Locate the cell with the specified text and output its (x, y) center coordinate. 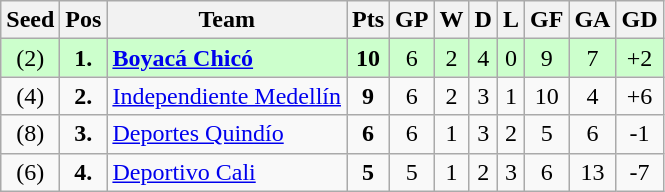
7 (592, 58)
GD (640, 20)
13 (592, 172)
(6) (30, 172)
(8) (30, 134)
4. (84, 172)
+2 (640, 58)
W (452, 20)
Independiente Medellín (227, 96)
GA (592, 20)
Seed (30, 20)
Deportes Quindío (227, 134)
(2) (30, 58)
Team (227, 20)
0 (510, 58)
1. (84, 58)
L (510, 20)
+6 (640, 96)
3. (84, 134)
-7 (640, 172)
GF (547, 20)
(4) (30, 96)
D (483, 20)
GP (412, 20)
Pos (84, 20)
2. (84, 96)
Deportivo Cali (227, 172)
-1 (640, 134)
Pts (368, 20)
Boyacá Chicó (227, 58)
